Search for the cell housing the specified text and yield its [X, Y] center coordinate. 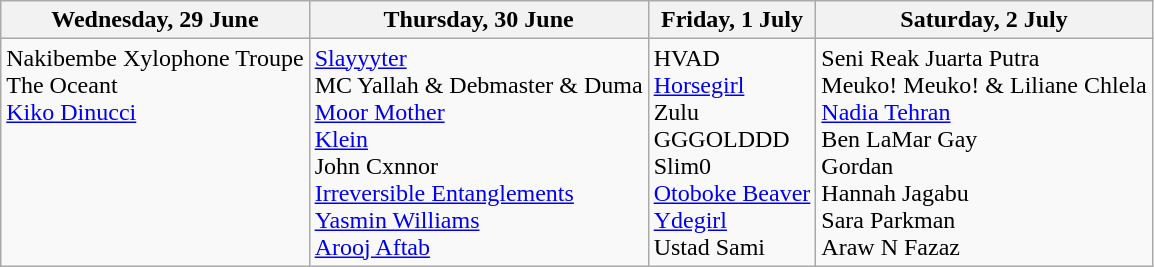
Saturday, 2 July [984, 20]
Thursday, 30 June [478, 20]
HVADHorsegirlZuluGGGOLDDDSlim0Otoboke BeaverYdegirlUstad Sami [732, 152]
Wednesday, 29 June [155, 20]
Nakibembe Xylophone TroupeThe OceantKiko Dinucci [155, 152]
Seni Reak Juarta PutraMeuko! Meuko! & Liliane ChlelaNadia TehranBen LaMar GayGordanHannah JagabuSara ParkmanAraw N Fazaz [984, 152]
Friday, 1 July [732, 20]
SlayyyterMC Yallah & Debmaster & DumaMoor MotherKleinJohn CxnnorIrreversible EntanglementsYasmin WilliamsArooj Aftab [478, 152]
